Find where the given text appears and provide that cell's center as (X, Y) coordinate. 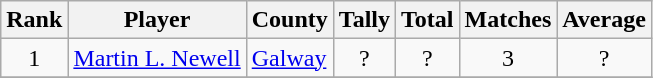
Average (604, 20)
3 (508, 58)
Tally (364, 20)
Martin L. Newell (157, 58)
Player (157, 20)
Total (428, 20)
County (290, 20)
Rank (34, 20)
1 (34, 58)
Matches (508, 20)
Galway (290, 58)
